Output the [x, y] coordinate of the center of the cell containing the given text.  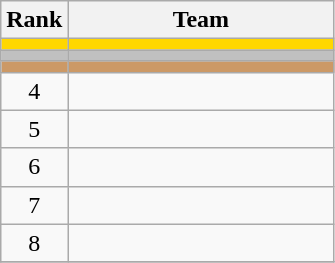
8 [34, 243]
5 [34, 129]
6 [34, 167]
Rank [34, 20]
4 [34, 91]
Team [201, 20]
7 [34, 205]
